Output the (x, y) coordinate of the center of the cell containing the given text.  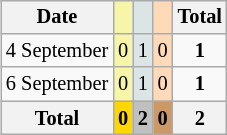
4 September (57, 51)
6 September (57, 84)
Date (57, 17)
